Pinpoint the cell where the given text exists, returning its [x, y] midpoint coordinate. 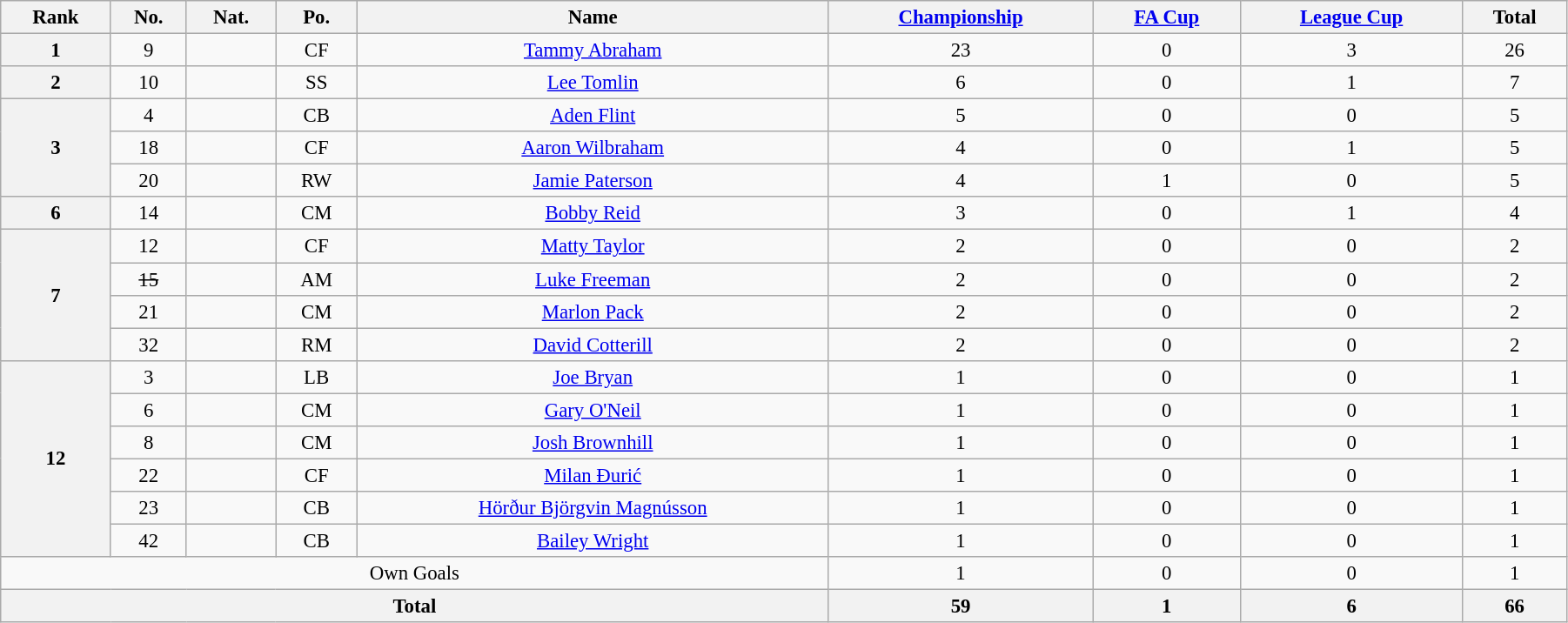
15 [148, 279]
FA Cup [1166, 17]
Jamie Paterson [593, 181]
Rank [56, 17]
RM [317, 345]
20 [148, 181]
Marlon Pack [593, 311]
Hörður Björgvin Magnússon [593, 508]
32 [148, 345]
David Cotterill [593, 345]
Nat. [231, 17]
Po. [317, 17]
Matty Taylor [593, 246]
8 [148, 443]
Tammy Abraham [593, 50]
Josh Brownhill [593, 443]
26 [1515, 50]
Joe Bryan [593, 377]
Gary O'Neil [593, 410]
Bailey Wright [593, 540]
42 [148, 540]
14 [148, 213]
Aden Flint [593, 116]
66 [1515, 606]
Bobby Reid [593, 213]
59 [961, 606]
Lee Tomlin [593, 83]
10 [148, 83]
Championship [961, 17]
Aaron Wilbraham [593, 148]
Name [593, 17]
LB [317, 377]
22 [148, 475]
RW [317, 181]
Luke Freeman [593, 279]
AM [317, 279]
21 [148, 311]
Own Goals [414, 573]
SS [317, 83]
No. [148, 17]
18 [148, 148]
League Cup [1350, 17]
Milan Đurić [593, 475]
9 [148, 50]
